Search for the cell housing the specified text and yield its (x, y) center coordinate. 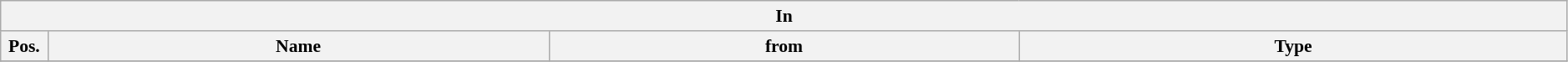
Pos. (24, 46)
Name (298, 46)
from (784, 46)
In (784, 16)
Type (1293, 46)
